Output the (X, Y) coordinate of the center of the cell containing the given text.  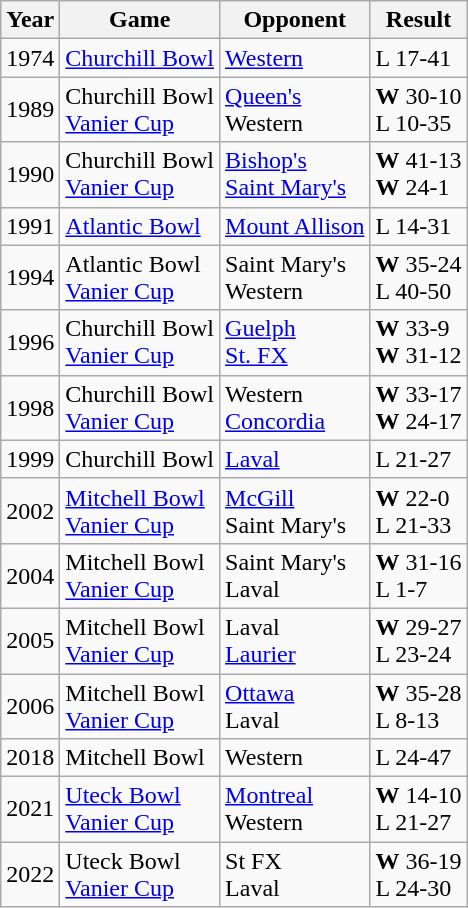
1999 (30, 459)
W 36-19L 24-30 (418, 874)
Atlantic BowlVanier Cup (140, 278)
W 33-9W 31-12 (418, 342)
W 22-0L 21-33 (418, 510)
W 29-27L 23-24 (418, 640)
1998 (30, 408)
Bishop'sSaint Mary's (295, 174)
Atlantic Bowl (140, 226)
Queen'sWestern (295, 110)
Mount Allison (295, 226)
1974 (30, 58)
W 41-13W 24-1 (418, 174)
2022 (30, 874)
Game (140, 20)
Result (418, 20)
Mitchell Bowl (140, 758)
MontrealWestern (295, 810)
1989 (30, 110)
GuelphSt. FX (295, 342)
Saint Mary'sWestern (295, 278)
L 21-27 (418, 459)
W 35-24L 40-50 (418, 278)
W 35-28L 8-13 (418, 706)
2005 (30, 640)
L 14-31 (418, 226)
W 30-10L 10-35 (418, 110)
2002 (30, 510)
2018 (30, 758)
2021 (30, 810)
2006 (30, 706)
Opponent (295, 20)
St FXLaval (295, 874)
WesternConcordia (295, 408)
1990 (30, 174)
1994 (30, 278)
Year (30, 20)
L 24-47 (418, 758)
L 17-41 (418, 58)
1991 (30, 226)
LavalLaurier (295, 640)
McGillSaint Mary's (295, 510)
Laval (295, 459)
2004 (30, 576)
W 31-16L 1-7 (418, 576)
OttawaLaval (295, 706)
W 33-17W 24-17 (418, 408)
Saint Mary'sLaval (295, 576)
1996 (30, 342)
W 14-10L 21-27 (418, 810)
